Detect which cell encompasses the target text, then output its (x, y) center coordinate. 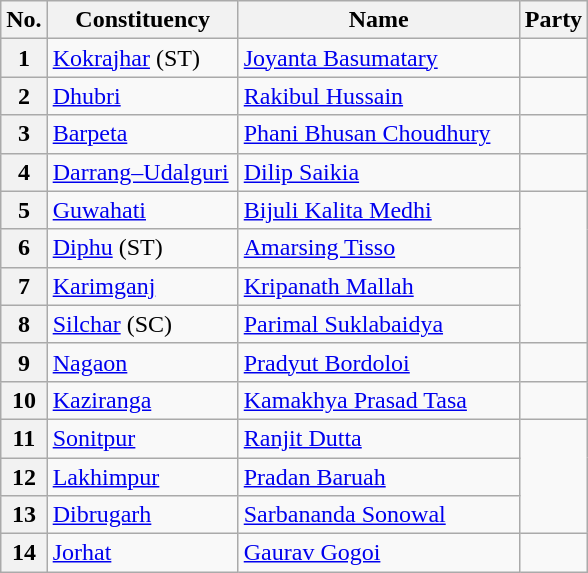
No. (24, 20)
Dibrugarh (142, 515)
Dhubri (142, 96)
Amarsing Tisso (378, 248)
Dilip Saikia (378, 172)
Sonitpur (142, 438)
Guwahati (142, 210)
Sarbananda Sonowal (378, 515)
Silchar (SC) (142, 324)
13 (24, 515)
Gaurav Gogoi (378, 553)
Kaziranga (142, 400)
3 (24, 134)
1 (24, 58)
8 (24, 324)
Kamakhya Prasad Tasa (378, 400)
Ranjit Dutta (378, 438)
Jorhat (142, 553)
Darrang–Udalguri (142, 172)
4 (24, 172)
7 (24, 286)
6 (24, 248)
14 (24, 553)
9 (24, 362)
10 (24, 400)
11 (24, 438)
Karimganj (142, 286)
Parimal Suklabaidya (378, 324)
Kripanath Mallah (378, 286)
Kokrajhar (ST) (142, 58)
Barpeta (142, 134)
Nagaon (142, 362)
Rakibul Hussain (378, 96)
Diphu (ST) (142, 248)
Phani Bhusan Choudhury (378, 134)
5 (24, 210)
Pradan Baruah (378, 477)
Party (553, 20)
Joyanta Basumatary (378, 58)
12 (24, 477)
Bijuli Kalita Medhi (378, 210)
Pradyut Bordoloi (378, 362)
Name (378, 20)
2 (24, 96)
Constituency (142, 20)
Lakhimpur (142, 477)
